For the text-containing cell, return its midpoint in (X, Y) coordinate format. 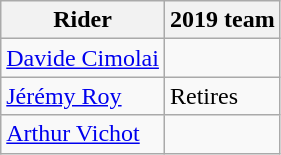
2019 team (222, 20)
Jérémy Roy (83, 96)
Arthur Vichot (83, 134)
Rider (83, 20)
Davide Cimolai (83, 58)
Retires (222, 96)
